Find where the given text appears and provide that cell's center as (x, y) coordinate. 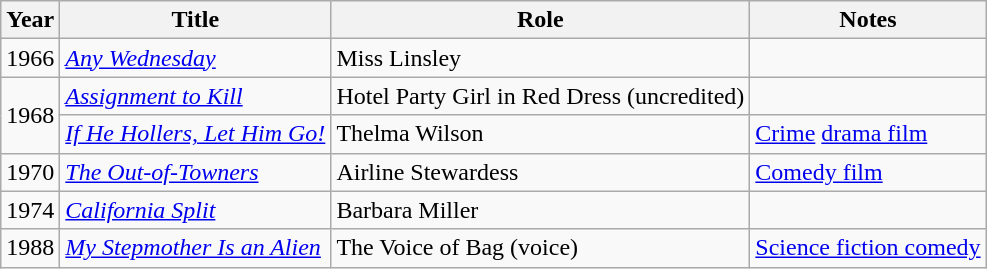
If He Hollers, Let Him Go! (196, 134)
Miss Linsley (540, 58)
Role (540, 20)
1970 (30, 172)
My Stepmother Is an Alien (196, 248)
The Out-of-Towners (196, 172)
Title (196, 20)
1968 (30, 115)
Thelma Wilson (540, 134)
Any Wednesday (196, 58)
Notes (868, 20)
1988 (30, 248)
California Split (196, 210)
1966 (30, 58)
The Voice of Bag (voice) (540, 248)
1974 (30, 210)
Crime drama film (868, 134)
Science fiction comedy (868, 248)
Year (30, 20)
Barbara Miller (540, 210)
Comedy film (868, 172)
Assignment to Kill (196, 96)
Hotel Party Girl in Red Dress (uncredited) (540, 96)
Airline Stewardess (540, 172)
